Identify which cell holds the provided text, then report its (x, y) central coordinate. 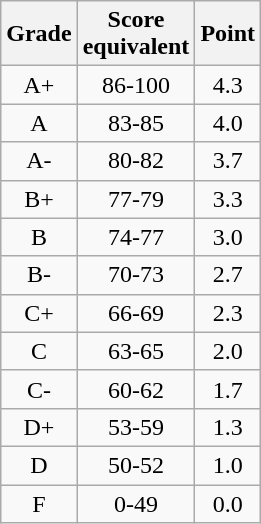
C+ (39, 313)
Point (228, 34)
D (39, 465)
1.7 (228, 389)
B (39, 237)
80-82 (136, 161)
1.0 (228, 465)
74-77 (136, 237)
0.0 (228, 503)
3.3 (228, 199)
3.7 (228, 161)
1.3 (228, 427)
2.0 (228, 351)
B- (39, 275)
C (39, 351)
0-49 (136, 503)
F (39, 503)
2.7 (228, 275)
B+ (39, 199)
77-79 (136, 199)
3.0 (228, 237)
4.3 (228, 85)
Grade (39, 34)
66-69 (136, 313)
83-85 (136, 123)
D+ (39, 427)
Scoreequivalent (136, 34)
70-73 (136, 275)
A+ (39, 85)
53-59 (136, 427)
2.3 (228, 313)
C- (39, 389)
63-65 (136, 351)
50-52 (136, 465)
86-100 (136, 85)
60-62 (136, 389)
A (39, 123)
A- (39, 161)
4.0 (228, 123)
